Find where the given text appears and provide that cell's center as (X, Y) coordinate. 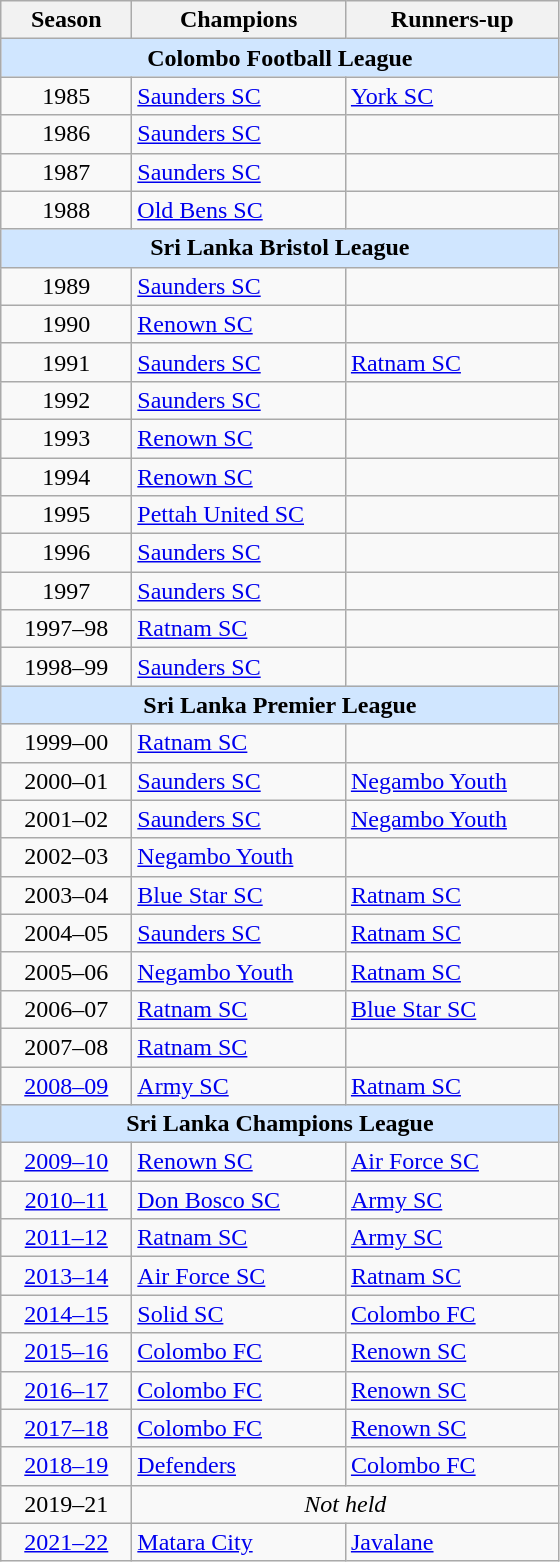
2004–05 (66, 933)
2019–21 (66, 1504)
2008–09 (66, 1085)
2010–11 (66, 1200)
Don Bosco SC (239, 1200)
Solid SC (239, 1314)
Champions (239, 20)
2017–18 (66, 1428)
Javalane (452, 1542)
2021–22 (66, 1542)
Not held (346, 1504)
2000–01 (66, 781)
1992 (66, 400)
2007–08 (66, 1047)
1987 (66, 172)
2014–15 (66, 1314)
1994 (66, 477)
Sri Lanka Premier League (280, 705)
Colombo Football League (280, 58)
Pettah United SC (239, 515)
1986 (66, 134)
2018–19 (66, 1466)
2016–17 (66, 1390)
1995 (66, 515)
Sri Lanka Bristol League (280, 248)
2009–10 (66, 1162)
2011–12 (66, 1238)
Matara City (239, 1542)
2015–16 (66, 1352)
Sri Lanka Champions League (280, 1124)
1999–00 (66, 743)
1988 (66, 210)
1996 (66, 553)
Season (66, 20)
1993 (66, 438)
1991 (66, 362)
2002–03 (66, 857)
1998–99 (66, 667)
Runners-up (452, 20)
Defenders (239, 1466)
2001–02 (66, 819)
2013–14 (66, 1276)
1997 (66, 591)
1985 (66, 96)
Old Bens SC (239, 210)
1997–98 (66, 629)
1989 (66, 286)
1990 (66, 324)
2005–06 (66, 971)
York SC (452, 96)
2003–04 (66, 895)
2006–07 (66, 1009)
